Capture the cell that displays the provided text and extract its (X, Y) central coordinate. 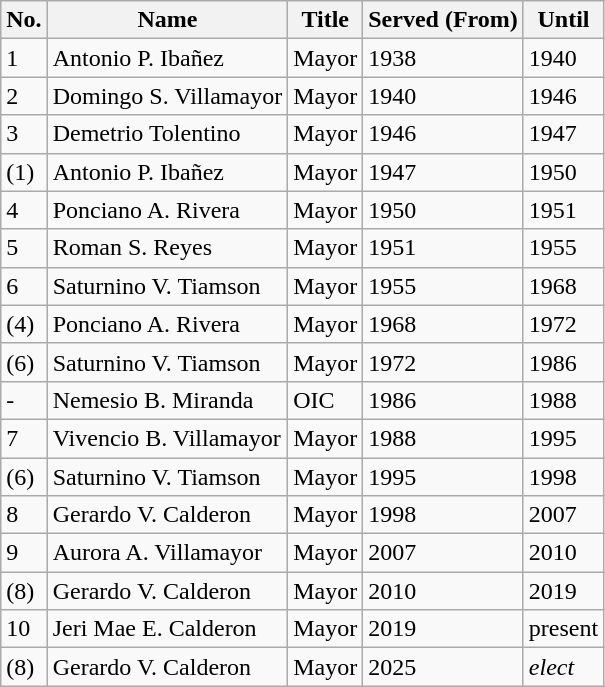
(4) (24, 324)
7 (24, 438)
- (24, 400)
Jeri Mae E. Calderon (168, 629)
2025 (444, 667)
Vivencio B. Villamayor (168, 438)
Domingo S. Villamayor (168, 96)
2 (24, 96)
Name (168, 20)
5 (24, 248)
Nemesio B. Miranda (168, 400)
10 (24, 629)
No. (24, 20)
present (563, 629)
Until (563, 20)
Roman S. Reyes (168, 248)
8 (24, 515)
Aurora A. Villamayor (168, 553)
4 (24, 210)
9 (24, 553)
(1) (24, 172)
Demetrio Tolentino (168, 134)
1 (24, 58)
6 (24, 286)
Title (326, 20)
3 (24, 134)
elect (563, 667)
OIC (326, 400)
Served (From) (444, 20)
1938 (444, 58)
